Return (x, y) of the center of cell containing provided text 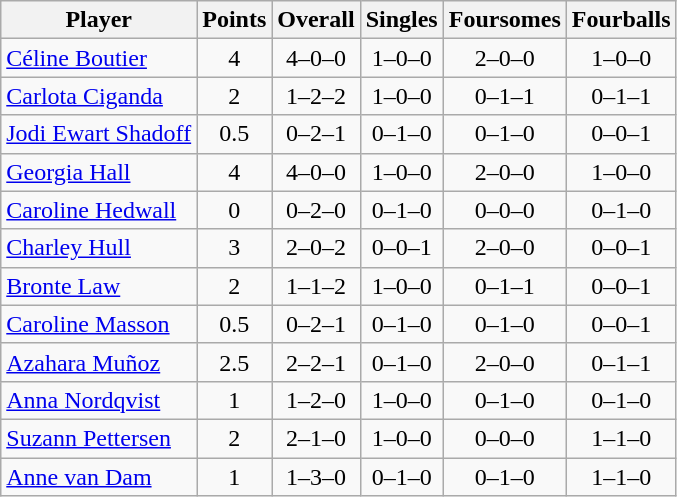
Singles (402, 20)
Carlota Ciganda (99, 96)
Fourballs (621, 20)
Charley Hull (99, 248)
Céline Boutier (99, 58)
2–2–1 (316, 362)
1–1–2 (316, 286)
Suzann Pettersen (99, 438)
1–3–0 (316, 477)
Caroline Hedwall (99, 210)
0–2–0 (316, 210)
1–2–2 (316, 96)
Caroline Masson (99, 324)
2–0–2 (316, 248)
Overall (316, 20)
2–1–0 (316, 438)
3 (234, 248)
Georgia Hall (99, 172)
0 (234, 210)
Anna Nordqvist (99, 400)
Anne van Dam (99, 477)
Azahara Muñoz (99, 362)
Foursomes (504, 20)
Player (99, 20)
Points (234, 20)
Jodi Ewart Shadoff (99, 134)
2.5 (234, 362)
1–2–0 (316, 400)
Bronte Law (99, 286)
